Determine the [X, Y] coordinate at the center of the cell enclosing the given text.  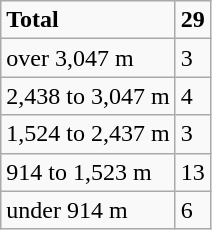
6 [192, 210]
4 [192, 96]
1,524 to 2,437 m [88, 134]
13 [192, 172]
Total [88, 20]
2,438 to 3,047 m [88, 96]
over 3,047 m [88, 58]
29 [192, 20]
under 914 m [88, 210]
914 to 1,523 m [88, 172]
